Determine the (X, Y) coordinate at the center of the cell enclosing the given text.  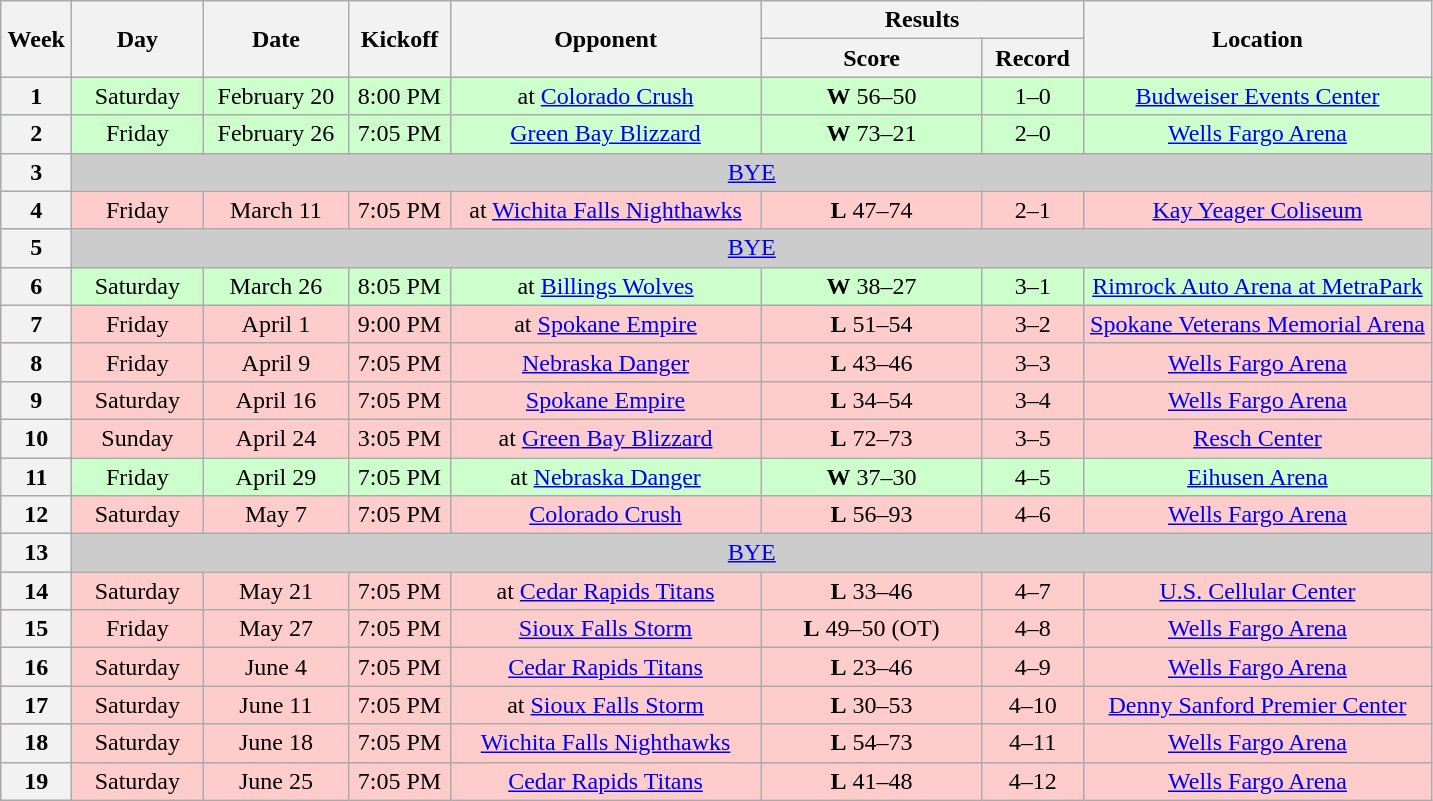
6 (36, 286)
Kickoff (400, 39)
April 9 (276, 362)
February 20 (276, 96)
10 (36, 438)
Spokane Empire (606, 400)
at Nebraska Danger (606, 477)
April 1 (276, 324)
June 11 (276, 705)
3–4 (1032, 400)
L 51–54 (872, 324)
May 7 (276, 515)
W 37–30 (872, 477)
L 30–53 (872, 705)
8 (36, 362)
3 (36, 172)
4–12 (1032, 781)
Location (1258, 39)
Green Bay Blizzard (606, 134)
at Cedar Rapids Titans (606, 591)
Day (138, 39)
L 47–74 (872, 210)
Nebraska Danger (606, 362)
Sunday (138, 438)
15 (36, 629)
June 4 (276, 667)
May 27 (276, 629)
16 (36, 667)
U.S. Cellular Center (1258, 591)
Sioux Falls Storm (606, 629)
4 (36, 210)
Date (276, 39)
5 (36, 248)
L 34–54 (872, 400)
2–1 (1032, 210)
L 23–46 (872, 667)
at Spokane Empire (606, 324)
L 41–48 (872, 781)
4–9 (1032, 667)
19 (36, 781)
4–11 (1032, 743)
L 56–93 (872, 515)
2 (36, 134)
W 56–50 (872, 96)
Colorado Crush (606, 515)
4–8 (1032, 629)
W 38–27 (872, 286)
L 43–46 (872, 362)
February 26 (276, 134)
Opponent (606, 39)
L 49–50 (OT) (872, 629)
14 (36, 591)
Wichita Falls Nighthawks (606, 743)
9 (36, 400)
3–1 (1032, 286)
3–3 (1032, 362)
12 (36, 515)
4–10 (1032, 705)
3–2 (1032, 324)
March 11 (276, 210)
June 18 (276, 743)
at Green Bay Blizzard (606, 438)
at Wichita Falls Nighthawks (606, 210)
April 16 (276, 400)
Budweiser Events Center (1258, 96)
Eihusen Arena (1258, 477)
9:00 PM (400, 324)
11 (36, 477)
L 33–46 (872, 591)
17 (36, 705)
at Billings Wolves (606, 286)
Denny Sanford Premier Center (1258, 705)
13 (36, 553)
L 72–73 (872, 438)
8:05 PM (400, 286)
18 (36, 743)
3:05 PM (400, 438)
4–5 (1032, 477)
1 (36, 96)
April 24 (276, 438)
3–5 (1032, 438)
L 54–73 (872, 743)
March 26 (276, 286)
Spokane Veterans Memorial Arena (1258, 324)
8:00 PM (400, 96)
4–7 (1032, 591)
Results (922, 20)
4–6 (1032, 515)
at Sioux Falls Storm (606, 705)
April 29 (276, 477)
W 73–21 (872, 134)
Week (36, 39)
2–0 (1032, 134)
Kay Yeager Coliseum (1258, 210)
Rimrock Auto Arena at MetraPark (1258, 286)
at Colorado Crush (606, 96)
7 (36, 324)
Resch Center (1258, 438)
Record (1032, 58)
May 21 (276, 591)
June 25 (276, 781)
1–0 (1032, 96)
Score (872, 58)
